Output the (X, Y) coordinate of the center of the cell containing the given text.  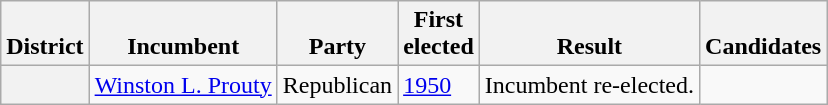
Party (337, 34)
District (45, 34)
Result (589, 34)
Incumbent re-elected. (589, 85)
Candidates (764, 34)
Firstelected (439, 34)
Winston L. Prouty (183, 85)
1950 (439, 85)
Incumbent (183, 34)
Republican (337, 85)
